Scan for the cell matching the given text and deliver its [X, Y] coordinate at center. 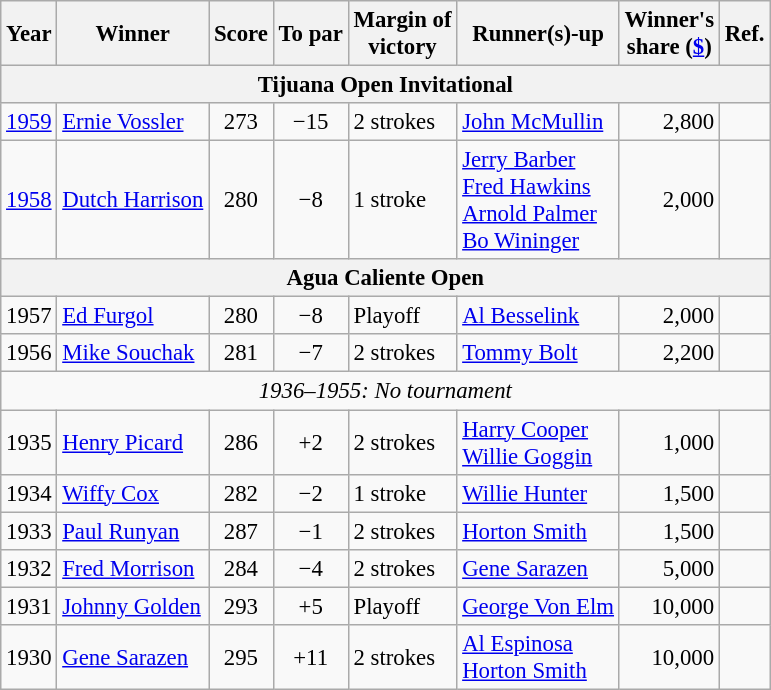
Dutch Harrison [133, 200]
Harry Cooper Willie Goggin [538, 442]
Ed Furgol [133, 316]
1958 [29, 200]
1932 [29, 568]
George Von Elm [538, 606]
Horton Smith [538, 531]
Jerry Barber Fred Hawkins Arnold Palmer Bo Wininger [538, 200]
−4 [310, 568]
295 [242, 658]
Winner'sshare ($) [669, 34]
1934 [29, 493]
Willie Hunter [538, 493]
281 [242, 353]
1935 [29, 442]
1,000 [669, 442]
282 [242, 493]
2,200 [669, 353]
Runner(s)-up [538, 34]
Margin ofvictory [402, 34]
+11 [310, 658]
+2 [310, 442]
Henry Picard [133, 442]
John McMullin [538, 122]
Ref. [744, 34]
+5 [310, 606]
Score [242, 34]
Wiffy Cox [133, 493]
−7 [310, 353]
1933 [29, 531]
Al Espinosa Horton Smith [538, 658]
Winner [133, 34]
Year [29, 34]
287 [242, 531]
2,800 [669, 122]
Tijuana Open Invitational [386, 85]
−2 [310, 493]
1957 [29, 316]
1959 [29, 122]
Agua Caliente Open [386, 278]
286 [242, 442]
1931 [29, 606]
1930 [29, 658]
−15 [310, 122]
Ernie Vossler [133, 122]
Fred Morrison [133, 568]
284 [242, 568]
1956 [29, 353]
Mike Souchak [133, 353]
To par [310, 34]
Tommy Bolt [538, 353]
Johnny Golden [133, 606]
273 [242, 122]
Paul Runyan [133, 531]
293 [242, 606]
Al Besselink [538, 316]
5,000 [669, 568]
−1 [310, 531]
1936–1955: No tournament [386, 391]
